Return the [x, y] coordinate for the center point of the cell that contains the specified text.  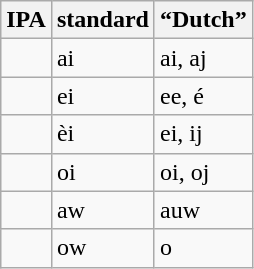
auw [203, 210]
ow [102, 248]
aw [102, 210]
ei [102, 96]
o [203, 248]
ai [102, 58]
ei, ij [203, 134]
oi, oj [203, 172]
IPA [26, 20]
oi [102, 172]
ai, aj [203, 58]
“Dutch” [203, 20]
ee, é [203, 96]
èi [102, 134]
standard [102, 20]
